Provide the (x, y) coordinate of the cell's center where the given text is located.  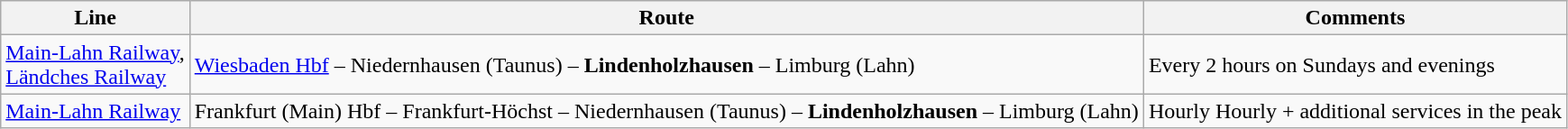
Wiesbaden Hbf – Niedernhausen (Taunus) – Lindenholzhausen – Limburg (Lahn) (666, 65)
Main-Lahn Railway, Ländches Railway (96, 65)
Comments (1354, 18)
Hourly Hourly + additional services in the peak (1354, 111)
Frankfurt (Main) Hbf – Frankfurt-Höchst – Niedernhausen (Taunus) – Lindenholzhausen – Limburg (Lahn) (666, 111)
Every 2 hours on Sundays and evenings (1354, 65)
Route (666, 18)
Line (96, 18)
Main-Lahn Railway (96, 111)
